Detect which cell encompasses the target text, then output its [X, Y] center coordinate. 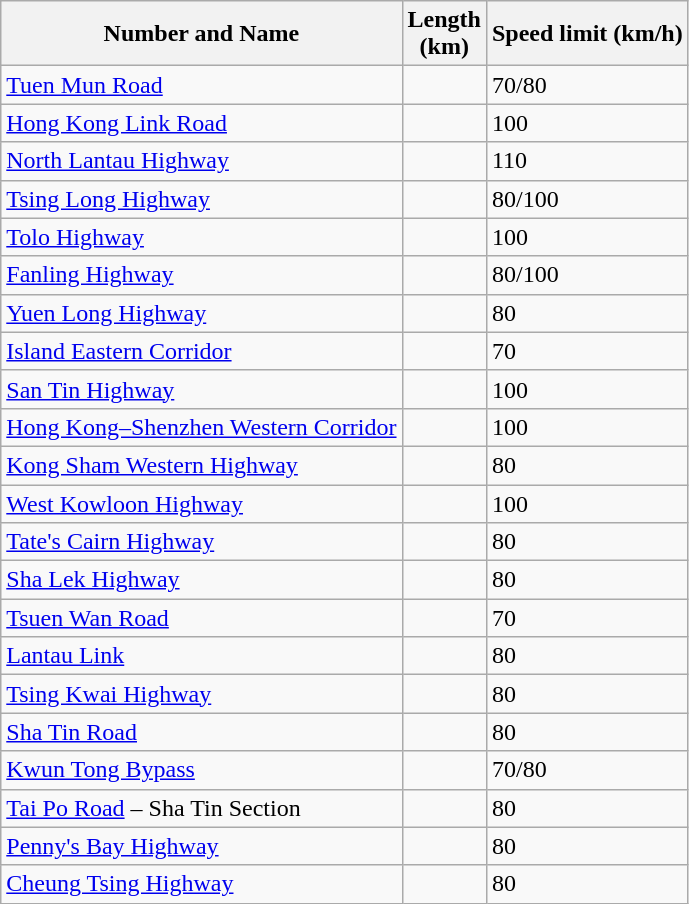
San Tin Highway [202, 389]
Cheung Tsing Highway [202, 884]
Tolo Highway [202, 237]
Tuen Mun Road [202, 85]
Tate's Cairn Highway [202, 542]
110 [587, 161]
Fanling Highway [202, 275]
West Kowloon Highway [202, 503]
Yuen Long Highway [202, 313]
Lantau Link [202, 656]
Sha Lek Highway [202, 580]
Sha Tin Road [202, 732]
Hong Kong Link Road [202, 123]
Length(km) [444, 34]
Hong Kong–Shenzhen Western Corridor [202, 427]
Penny's Bay Highway [202, 846]
Tai Po Road – Sha Tin Section [202, 808]
Tsuen Wan Road [202, 618]
Island Eastern Corridor [202, 351]
Tsing Long Highway [202, 199]
Number and Name [202, 34]
Speed limit (km/h) [587, 34]
Kwun Tong Bypass [202, 770]
Kong Sham Western Highway [202, 465]
Tsing Kwai Highway [202, 694]
North Lantau Highway [202, 161]
